Pinpoint the cell where the given text exists, returning its (x, y) midpoint coordinate. 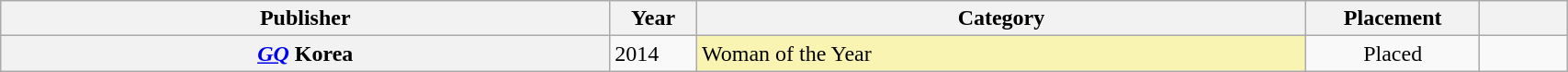
Woman of the Year (1001, 54)
Year (654, 18)
Placement (1393, 18)
2014 (654, 54)
Category (1001, 18)
GQ Korea (305, 54)
Publisher (305, 18)
Placed (1393, 54)
